Locate the cell with the specified text and output its (x, y) center coordinate. 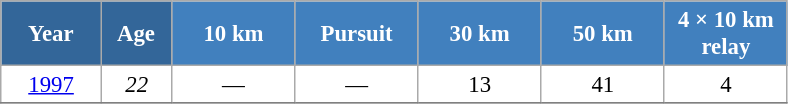
30 km (480, 34)
Age (136, 34)
1997 (52, 85)
10 km (234, 34)
Pursuit (356, 34)
4 × 10 km relay (726, 34)
4 (726, 85)
41 (602, 85)
13 (480, 85)
Year (52, 34)
50 km (602, 34)
22 (136, 85)
